Find where the given text appears and provide that cell's center as (X, Y) coordinate. 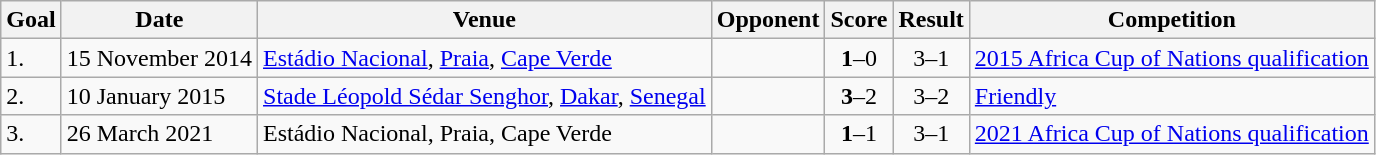
2. (31, 96)
2021 Africa Cup of Nations qualification (1172, 134)
Competition (1172, 20)
1–1 (859, 134)
26 March 2021 (159, 134)
3. (31, 134)
1. (31, 58)
Friendly (1172, 96)
Result (931, 20)
Date (159, 20)
1–0 (859, 58)
10 January 2015 (159, 96)
Opponent (768, 20)
Goal (31, 20)
Stade Léopold Sédar Senghor, Dakar, Senegal (485, 96)
Score (859, 20)
15 November 2014 (159, 58)
Venue (485, 20)
2015 Africa Cup of Nations qualification (1172, 58)
